Identify which cell holds the provided text, then report its (x, y) central coordinate. 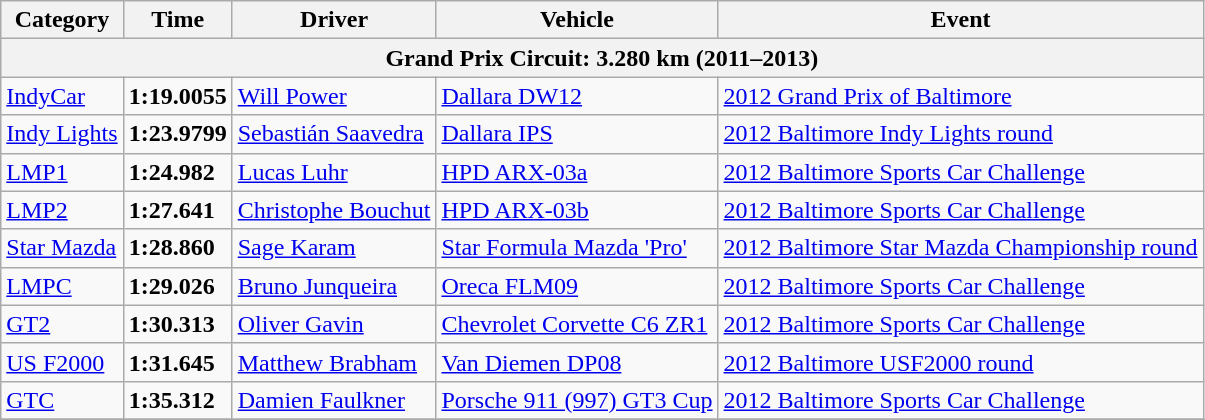
2012 Baltimore Star Mazda Championship round (960, 248)
Dallara DW12 (577, 96)
Star Formula Mazda 'Pro' (577, 248)
Event (960, 20)
GT2 (62, 324)
HPD ARX-03b (577, 210)
Christophe Bouchut (334, 210)
Driver (334, 20)
Grand Prix Circuit: 3.280 km (2011–2013) (602, 58)
LMP1 (62, 172)
Oreca FLM09 (577, 286)
HPD ARX-03a (577, 172)
1:28.860 (178, 248)
US F2000 (62, 362)
Sage Karam (334, 248)
Van Diemen DP08 (577, 362)
LMP2 (62, 210)
Sebastián Saavedra (334, 134)
1:35.312 (178, 400)
1:19.0055 (178, 96)
Vehicle (577, 20)
Dallara IPS (577, 134)
Chevrolet Corvette C6 ZR1 (577, 324)
Oliver Gavin (334, 324)
2012 Baltimore USF2000 round (960, 362)
1:27.641 (178, 210)
LMPC (62, 286)
Time (178, 20)
Category (62, 20)
Porsche 911 (997) GT3 Cup (577, 400)
Will Power (334, 96)
1:24.982 (178, 172)
1:31.645 (178, 362)
2012 Grand Prix of Baltimore (960, 96)
IndyCar (62, 96)
1:30.313 (178, 324)
1:23.9799 (178, 134)
Damien Faulkner (334, 400)
Bruno Junqueira (334, 286)
Lucas Luhr (334, 172)
2012 Baltimore Indy Lights round (960, 134)
Star Mazda (62, 248)
Indy Lights (62, 134)
GTC (62, 400)
1:29.026 (178, 286)
Matthew Brabham (334, 362)
